Search for the cell housing the specified text and yield its (x, y) center coordinate. 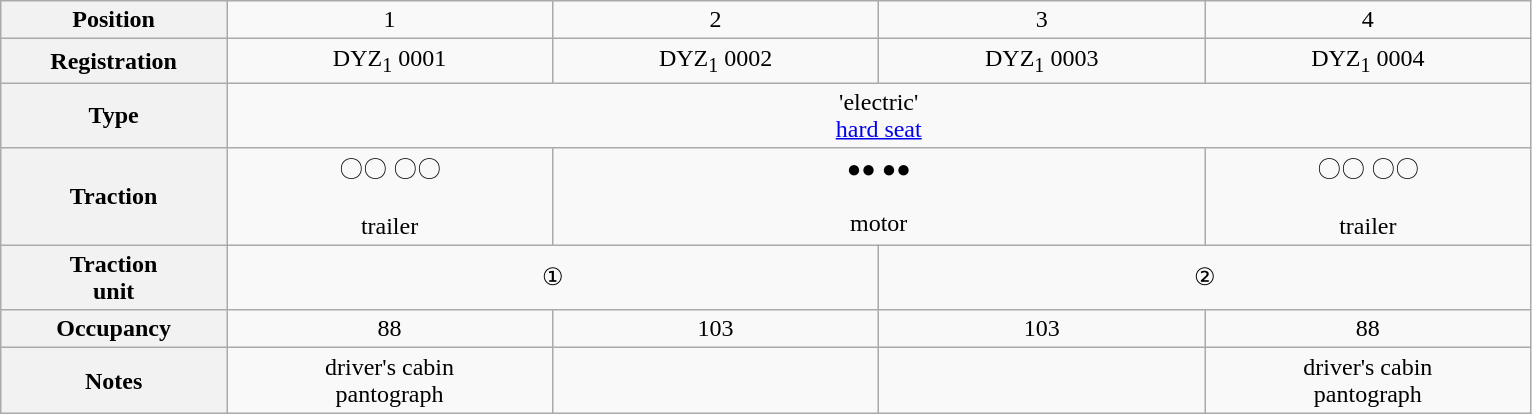
② (1205, 278)
3 (1042, 20)
DYZ1 0002 (716, 61)
Traction (114, 196)
2 (716, 20)
1 (389, 20)
DYZ1 0004 (1368, 61)
●● ●●motor (879, 196)
Position (114, 20)
① (552, 278)
'electric'hard seat (878, 116)
Occupancy (114, 329)
DYZ1 0001 (389, 61)
Notes (114, 380)
DYZ1 0003 (1042, 61)
4 (1368, 20)
Tractionunit (114, 278)
Type (114, 116)
Registration (114, 61)
